Return the (x, y) coordinate for the center point of the cell that contains the specified text.  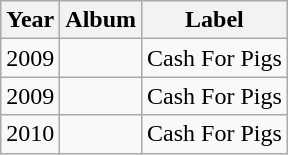
Year (30, 20)
Album (101, 20)
Label (215, 20)
2010 (30, 134)
